Identify which cell holds the provided text, then report its [x, y] central coordinate. 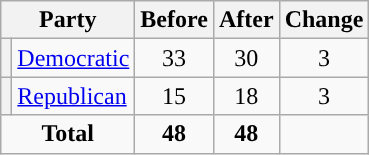
15 [174, 96]
Total [68, 134]
Change [324, 20]
33 [174, 58]
Democratic [74, 58]
18 [246, 96]
30 [246, 58]
After [246, 20]
Republican [74, 96]
Party [68, 20]
Before [174, 20]
